From the cell containing the given text, extract its center point as [X, Y] coordinate. 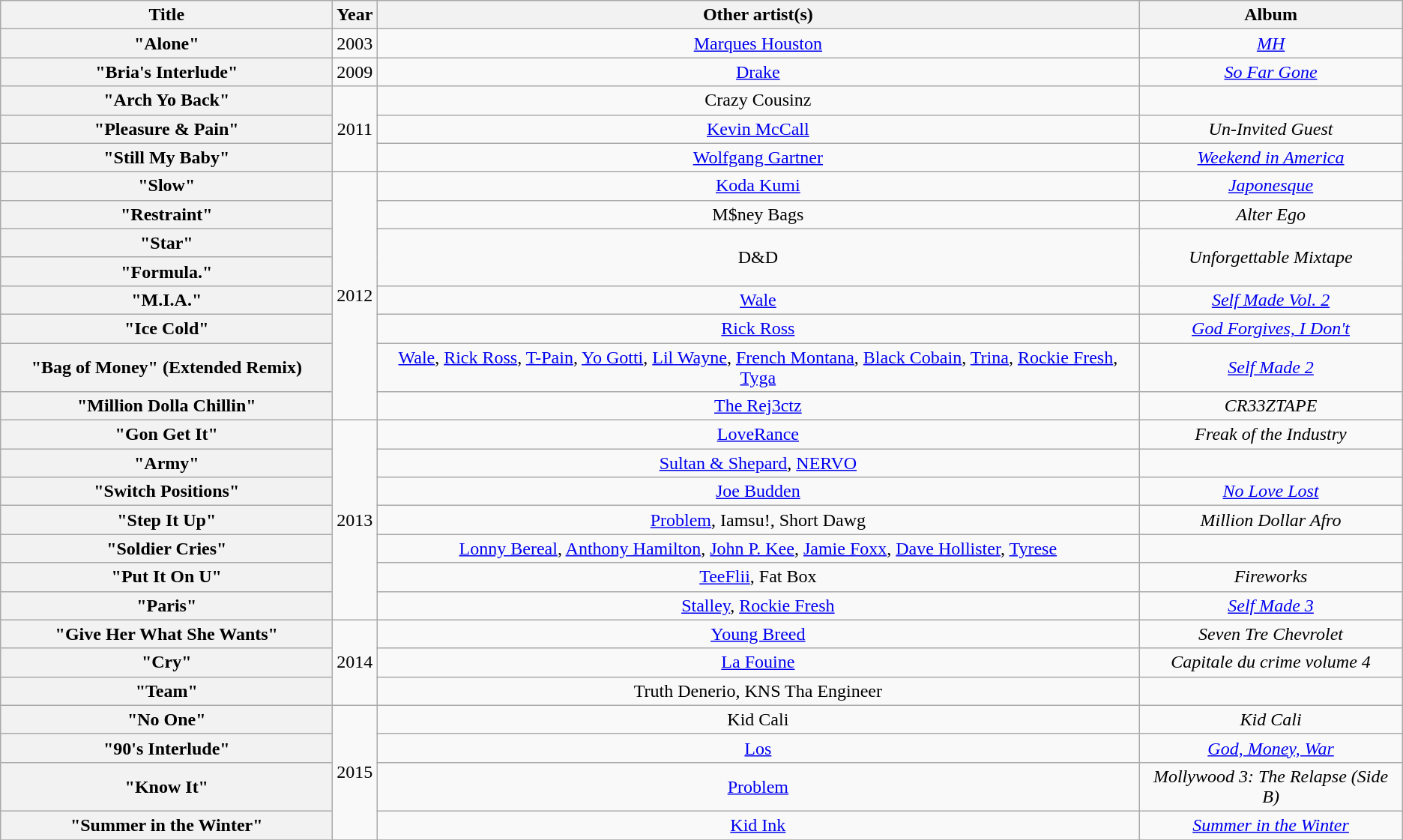
Wale, Rick Ross, T-Pain, Yo Gotti, Lil Wayne, French Montana, Black Cobain, Trina, Rockie Fresh, Tyga [758, 367]
Million Dollar Afro [1271, 520]
"Million Dolla Chillin" [166, 406]
"M.I.A." [166, 300]
"Give Her What She Wants" [166, 634]
2011 [355, 129]
2014 [355, 662]
2012 [355, 296]
"Alone" [166, 43]
La Fouine [758, 662]
2013 [355, 520]
"Put It On U" [166, 577]
Seven Tre Chevrolet [1271, 634]
Rick Ross [758, 328]
Kid Ink [758, 825]
Sultan & Shepard, NERVO [758, 463]
"Ice Cold" [166, 328]
Koda Kumi [758, 186]
"Paris" [166, 605]
MH [1271, 43]
No Love Lost [1271, 492]
"Star" [166, 243]
Album [1271, 15]
M$ney Bags [758, 214]
"Bag of Money" (Extended Remix) [166, 367]
Capitale du crime volume 4 [1271, 662]
Young Breed [758, 634]
Wale [758, 300]
Self Made 2 [1271, 367]
Kevin McCall [758, 129]
"Team" [166, 691]
Summer in the Winter [1271, 825]
"Pleasure & Pain" [166, 129]
"Restraint" [166, 214]
Self Made Vol. 2 [1271, 300]
Weekend in America [1271, 157]
LoveRance [758, 435]
"Bria's Interlude" [166, 72]
God Forgives, I Don't [1271, 328]
"90's Interlude" [166, 748]
Joe Budden [758, 492]
"Switch Positions" [166, 492]
So Far Gone [1271, 72]
Stalley, Rockie Fresh [758, 605]
"Soldier Cries" [166, 549]
Marques Houston [758, 43]
"Step It Up" [166, 520]
Lonny Bereal, Anthony Hamilton, John P. Kee, Jamie Foxx, Dave Hollister, Tyrese [758, 549]
Other artist(s) [758, 15]
"Still My Baby" [166, 157]
Los [758, 748]
Japonesque [1271, 186]
"Cry" [166, 662]
D&D [758, 257]
Problem, Iamsu!, Short Dawg [758, 520]
2003 [355, 43]
TeeFlii, Fat Box [758, 577]
"Know It" [166, 787]
God, Money, War [1271, 748]
Wolfgang Gartner [758, 157]
"Army" [166, 463]
Alter Ego [1271, 214]
Un-Invited Guest [1271, 129]
"Formula." [166, 271]
2009 [355, 72]
Year [355, 15]
Drake [758, 72]
"Summer in the Winter" [166, 825]
"Arch Yo Back" [166, 100]
Truth Denerio, KNS Tha Engineer [758, 691]
Crazy Cousinz [758, 100]
Problem [758, 787]
Self Made 3 [1271, 605]
Mollywood 3: The Relapse (Side B) [1271, 787]
Fireworks [1271, 577]
The Rej3ctz [758, 406]
"Slow" [166, 186]
"Gon Get It" [166, 435]
2015 [355, 772]
Title [166, 15]
Freak of the Industry [1271, 435]
Unforgettable Mixtape [1271, 257]
"No One" [166, 719]
CR33ZTAPE [1271, 406]
